Provide the (X, Y) coordinate of the cell's center where the given text is located.  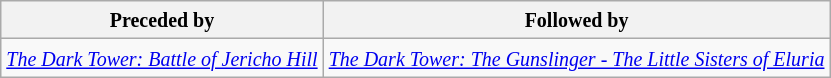
The Dark Tower: Battle of Jericho Hill (162, 58)
The Dark Tower: The Gunslinger - The Little Sisters of Eluria (576, 58)
Followed by (576, 20)
Preceded by (162, 20)
